Extract the [X, Y] coordinate from the center of the cell holding the provided text.  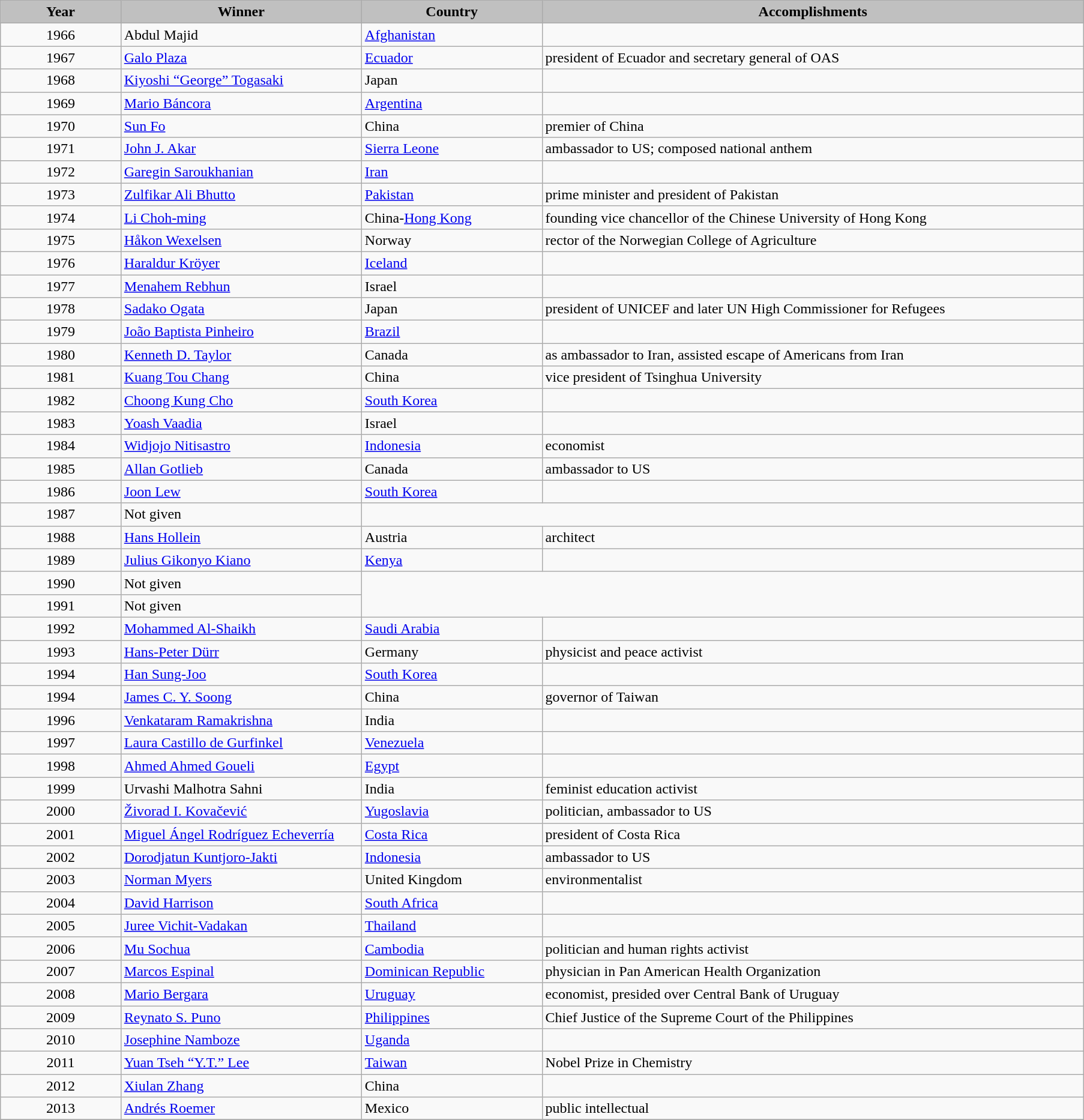
Ecuador [451, 58]
1978 [61, 309]
Sadako Ogata [241, 309]
environmentalist [813, 880]
physicist and peace activist [813, 651]
Yugoslavia [451, 811]
2008 [61, 994]
1971 [61, 149]
1983 [61, 423]
president of Costa Rica [813, 834]
Venkataram Ramakrishna [241, 720]
1968 [61, 80]
2001 [61, 834]
Afghanistan [451, 35]
2007 [61, 971]
1999 [61, 789]
Norman Myers [241, 880]
Ahmed Ahmed Goueli [241, 766]
Taiwan [451, 1063]
Laura Castillo de Gurfinkel [241, 743]
Accomplishments [813, 12]
Joon Lew [241, 492]
1997 [61, 743]
Kenya [451, 560]
governor of Taiwan [813, 697]
Costa Rica [451, 834]
1990 [61, 583]
Norway [451, 240]
public intellectual [813, 1109]
Hans-Peter Dürr [241, 651]
Country [451, 12]
Winner [241, 12]
economist [813, 446]
feminist education activist [813, 789]
Widjojo Nitisastro [241, 446]
physician in Pan American Health Organization [813, 971]
architect [813, 537]
Uruguay [451, 994]
Kuang Tou Chang [241, 378]
Kenneth D. Taylor [241, 355]
1982 [61, 400]
Haraldur Kröyer [241, 263]
Saudi Arabia [451, 628]
Mario Bergara [241, 994]
president of UNICEF and later UN High Commissioner for Refugees [813, 309]
vice president of Tsinghua University [813, 378]
Menahem Rebhun [241, 286]
prime minister and president of Pakistan [813, 194]
South Africa [451, 903]
Andrés Roemer [241, 1109]
1980 [61, 355]
1969 [61, 103]
Hans Hollein [241, 537]
Li Choh-ming [241, 217]
1974 [61, 217]
David Harrison [241, 903]
rector of the Norwegian College of Agriculture [813, 240]
Egypt [451, 766]
premier of China [813, 126]
Reynato S. Puno [241, 1017]
2000 [61, 811]
2012 [61, 1086]
1989 [61, 560]
Kiyoshi “George” Togasaki [241, 80]
1996 [61, 720]
United Kingdom [451, 880]
Živorad I. Kovačević [241, 811]
Pakistan [451, 194]
Cambodia [451, 948]
João Baptista Pinheiro [241, 332]
John J. Akar [241, 149]
Julius Gikonyo Kiano [241, 560]
politician and human rights activist [813, 948]
2010 [61, 1040]
Yoash Vaadia [241, 423]
2004 [61, 903]
1977 [61, 286]
Yuan Tseh “Y.T.” Lee [241, 1063]
1998 [61, 766]
economist, presided over Central Bank of Uruguay [813, 994]
Dominican Republic [451, 971]
Galo Plaza [241, 58]
1966 [61, 35]
Han Sung-Joo [241, 675]
Brazil [451, 332]
Choong Kung Cho [241, 400]
Sierra Leone [451, 149]
2002 [61, 857]
Iran [451, 172]
2009 [61, 1017]
1973 [61, 194]
Philippines [451, 1017]
Mohammed Al-Shaikh [241, 628]
Xiulan Zhang [241, 1086]
Allan Gotlieb [241, 469]
Uganda [451, 1040]
ambassador to US; composed national anthem [813, 149]
1987 [61, 514]
as ambassador to Iran, assisted escape of Americans from Iran [813, 355]
Juree Vichit-Vadakan [241, 926]
Abdul Majid [241, 35]
Garegin Saroukhanian [241, 172]
James C. Y. Soong [241, 697]
politician, ambassador to US [813, 811]
founding vice chancellor of the Chinese University of Hong Kong [813, 217]
1986 [61, 492]
Iceland [451, 263]
Chief Justice of the Supreme Court of the Philippines [813, 1017]
1985 [61, 469]
Mario Báncora [241, 103]
2013 [61, 1109]
Zulfikar Ali Bhutto [241, 194]
1988 [61, 537]
2005 [61, 926]
Josephine Namboze [241, 1040]
1976 [61, 263]
Mexico [451, 1109]
Argentina [451, 103]
1967 [61, 58]
Austria [451, 537]
Year [61, 12]
1991 [61, 606]
1984 [61, 446]
Dorodjatun Kuntjoro-Jakti [241, 857]
China-Hong Kong [451, 217]
2003 [61, 880]
president of Ecuador and secretary general of OAS [813, 58]
Urvashi Malhotra Sahni [241, 789]
Nobel Prize in Chemistry [813, 1063]
1975 [61, 240]
Håkon Wexelsen [241, 240]
1970 [61, 126]
Sun Fo [241, 126]
Germany [451, 651]
2011 [61, 1063]
1979 [61, 332]
Venezuela [451, 743]
Miguel Ángel Rodríguez Echeverría [241, 834]
Thailand [451, 926]
1972 [61, 172]
2006 [61, 948]
Mu Sochua [241, 948]
1981 [61, 378]
1993 [61, 651]
1992 [61, 628]
Marcos Espinal [241, 971]
